Pinpoint the cell where the given text exists, returning its (x, y) midpoint coordinate. 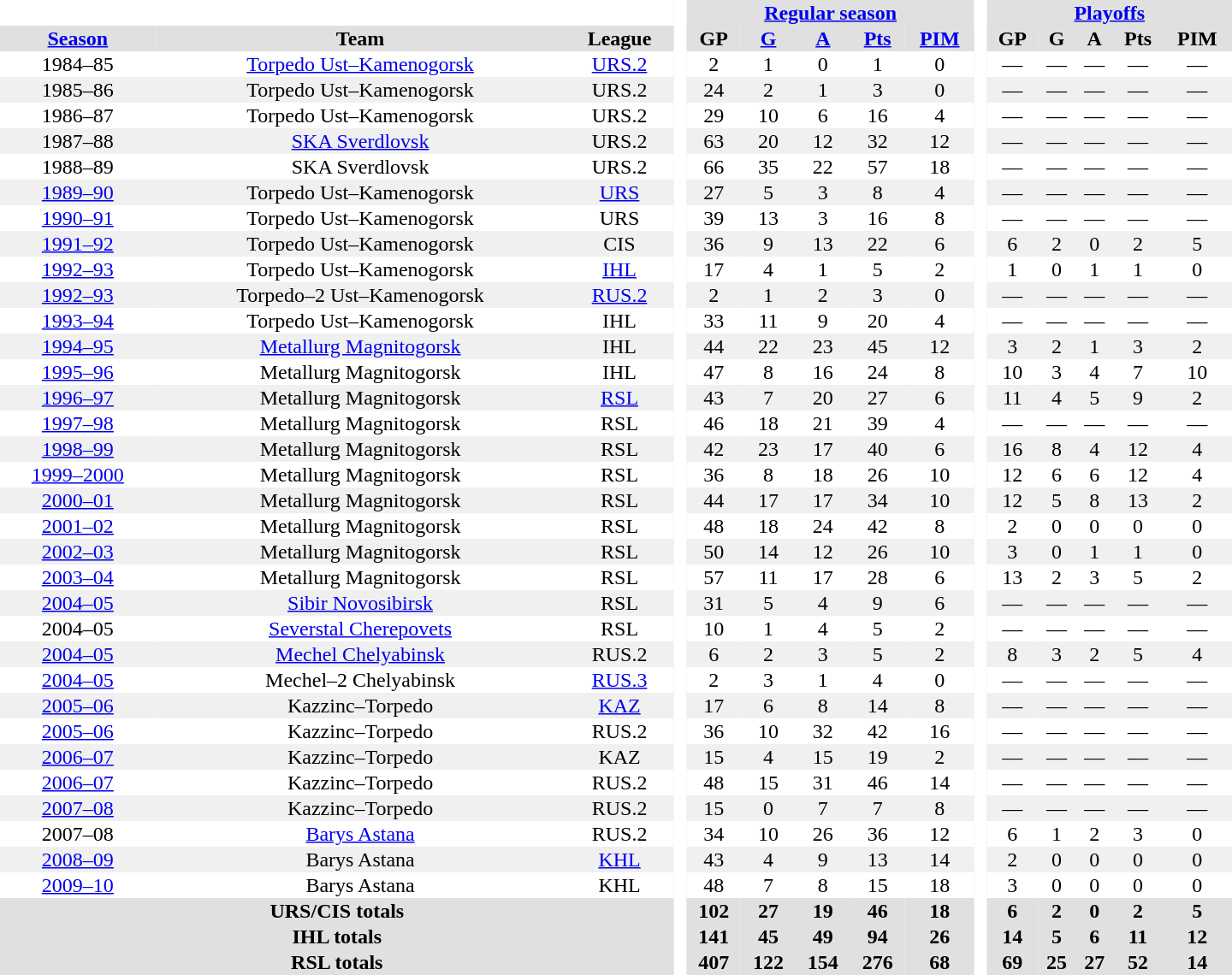
1997–98 (78, 423)
2001–02 (78, 526)
1998–99 (78, 449)
1985–86 (78, 90)
1999–2000 (78, 475)
Sibir Novosibirsk (361, 603)
52 (1138, 962)
CIS (619, 244)
47 (714, 372)
21 (823, 423)
2002–03 (78, 552)
33 (714, 321)
1986–87 (78, 115)
66 (714, 167)
IHL totals (337, 937)
Torpedo–2 Ust–Kamenogorsk (361, 295)
49 (823, 937)
2003–04 (78, 577)
Severstal Cherepovets (361, 629)
276 (878, 962)
69 (1013, 962)
141 (714, 937)
40 (878, 449)
2000–01 (78, 500)
1989–90 (78, 192)
102 (714, 911)
63 (714, 141)
1987–88 (78, 141)
Regular season (830, 13)
RUS.3 (619, 680)
1990–91 (78, 218)
RSL totals (337, 962)
1988–89 (78, 167)
29 (714, 115)
35 (768, 167)
94 (878, 937)
Playoffs (1110, 13)
1995–96 (78, 372)
28 (878, 577)
1991–92 (78, 244)
1996–97 (78, 398)
122 (768, 962)
Mechel Chelyabinsk (361, 654)
Mechel–2 Chelyabinsk (361, 680)
League (619, 38)
1994–95 (78, 346)
407 (714, 962)
68 (939, 962)
2009–10 (78, 885)
154 (823, 962)
50 (714, 552)
Team (361, 38)
1993–94 (78, 321)
Season (78, 38)
1984–85 (78, 64)
URS/CIS totals (337, 911)
25 (1057, 962)
2008–09 (78, 860)
